Locate the cell with the specified text and output its [X, Y] center coordinate. 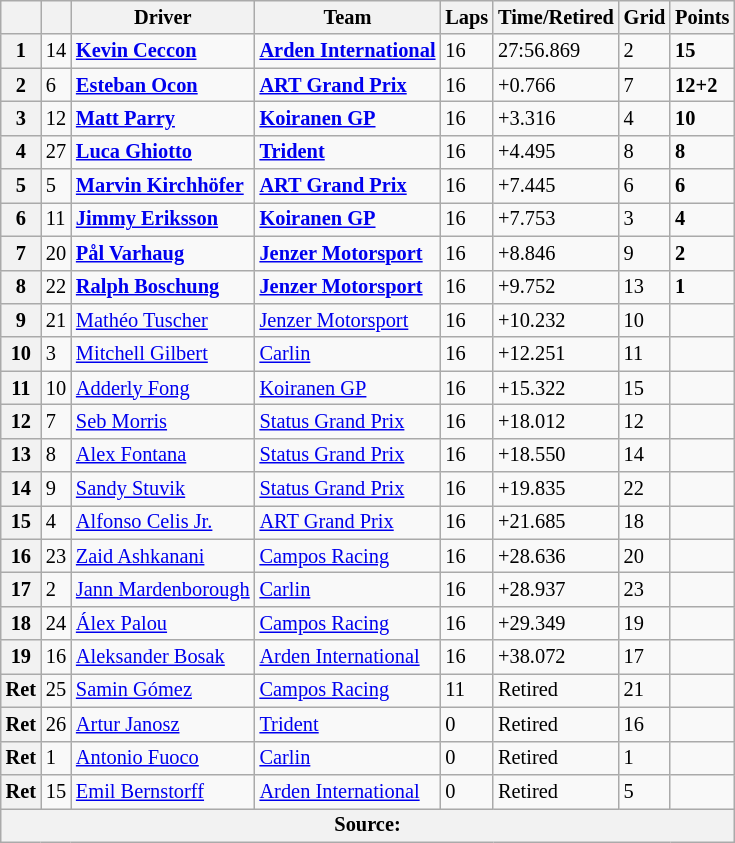
+18.550 [556, 455]
Ralph Boschung [163, 287]
Kevin Ceccon [163, 51]
Luca Ghiotto [163, 152]
+7.753 [556, 219]
+4.495 [556, 152]
Aleksander Bosak [163, 657]
Artur Janosz [163, 724]
+3.316 [556, 118]
Matt Parry [163, 118]
+18.012 [556, 421]
12+2 [702, 85]
26 [56, 724]
+10.232 [556, 320]
+0.766 [556, 85]
+28.636 [556, 556]
+19.835 [556, 489]
+29.349 [556, 623]
Alfonso Celis Jr. [163, 522]
Jimmy Eriksson [163, 219]
Mathéo Tuscher [163, 320]
Grid [645, 17]
+38.072 [556, 657]
+8.846 [556, 253]
24 [56, 623]
Adderly Fong [163, 388]
Pål Varhaug [163, 253]
Zaid Ashkanani [163, 556]
Sandy Stuvik [163, 489]
+28.937 [556, 589]
Points [702, 17]
+15.322 [556, 388]
Driver [163, 17]
27:56.869 [556, 51]
Samin Gómez [163, 690]
Antonio Fuoco [163, 758]
Source: [368, 825]
Marvin Kirchhöfer [163, 186]
25 [56, 690]
Jann Mardenborough [163, 589]
+9.752 [556, 287]
+12.251 [556, 354]
Seb Morris [163, 421]
Emil Bernstorff [163, 791]
Laps [466, 17]
Mitchell Gilbert [163, 354]
Alex Fontana [163, 455]
+21.685 [556, 522]
Álex Palou [163, 623]
Esteban Ocon [163, 85]
Time/Retired [556, 17]
27 [56, 152]
+7.445 [556, 186]
Team [348, 17]
